Determine the [x, y] coordinate at the center of the cell enclosing the given text.  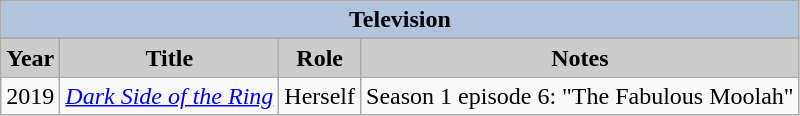
Title [170, 58]
Year [30, 58]
Notes [580, 58]
Dark Side of the Ring [170, 96]
Season 1 episode 6: "The Fabulous Moolah" [580, 96]
Role [320, 58]
2019 [30, 96]
Herself [320, 96]
Television [400, 20]
